Locate the cell with the specified text and output its [X, Y] center coordinate. 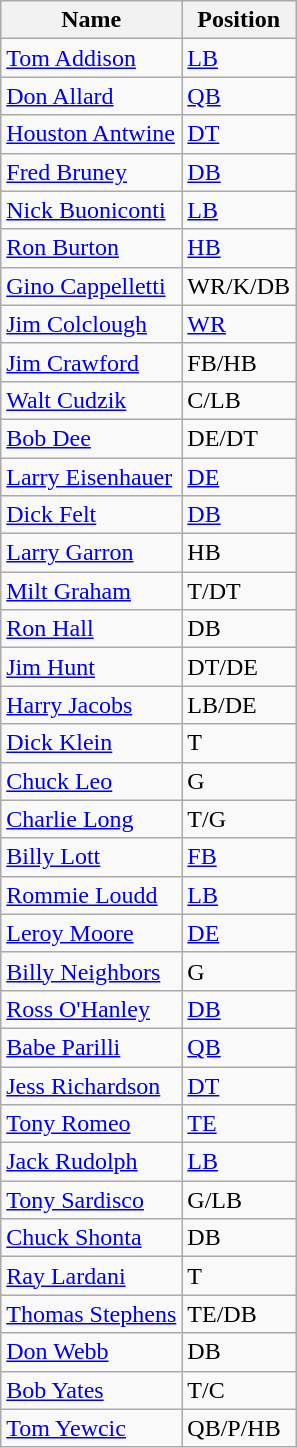
C/LB [239, 400]
Leroy Moore [92, 933]
Jess Richardson [92, 1085]
T/C [239, 1390]
Chuck Shonta [92, 1238]
T/G [239, 819]
Don Allard [92, 96]
Harry Jacobs [92, 705]
Jim Hunt [92, 667]
Billy Lott [92, 857]
Tony Romeo [92, 1124]
Tony Sardisco [92, 1200]
Houston Antwine [92, 134]
Ray Lardani [92, 1276]
Bob Dee [92, 438]
Ross O'Hanley [92, 1009]
Gino Cappelletti [92, 286]
FB/HB [239, 362]
WR [239, 324]
Rommie Loudd [92, 895]
Ron Burton [92, 248]
Billy Neighbors [92, 971]
Larry Garron [92, 553]
WR/K/DB [239, 286]
Dick Felt [92, 515]
DE/DT [239, 438]
Position [239, 20]
DT/DE [239, 667]
Dick Klein [92, 743]
FB [239, 857]
Tom Yewcic [92, 1428]
Walt Cudzik [92, 400]
Thomas Stephens [92, 1314]
Nick Buoniconti [92, 210]
Babe Parilli [92, 1047]
Charlie Long [92, 819]
Larry Eisenhauer [92, 477]
LB/DE [239, 705]
TE/DB [239, 1314]
Tom Addison [92, 58]
Jack Rudolph [92, 1162]
T/DT [239, 591]
Jim Crawford [92, 362]
Milt Graham [92, 591]
Fred Bruney [92, 172]
Chuck Leo [92, 781]
Bob Yates [92, 1390]
Don Webb [92, 1352]
G/LB [239, 1200]
TE [239, 1124]
Name [92, 20]
Ron Hall [92, 629]
QB/P/HB [239, 1428]
Jim Colclough [92, 324]
